Determine the (X, Y) coordinate at the center of the cell enclosing the given text.  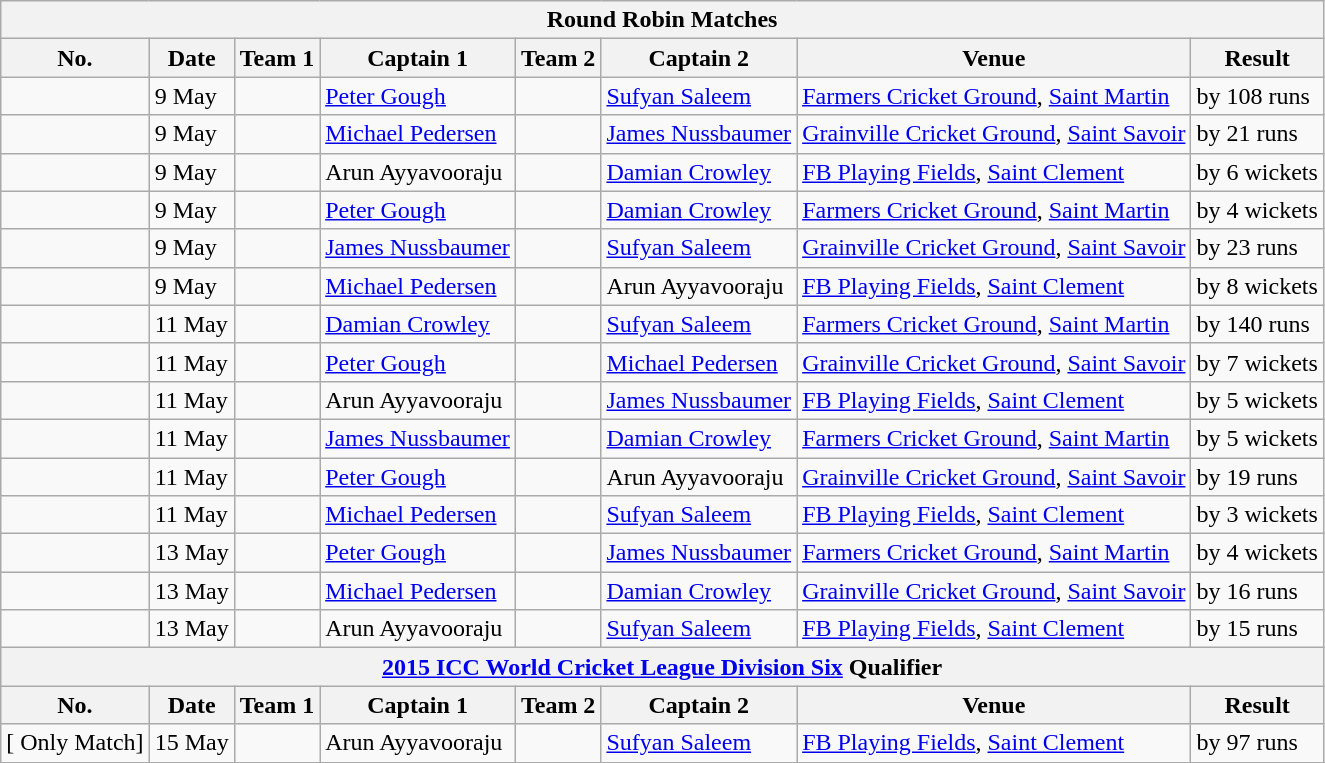
by 16 runs (1257, 591)
by 23 runs (1257, 248)
by 21 runs (1257, 134)
by 8 wickets (1257, 286)
[ Only Match] (75, 743)
by 6 wickets (1257, 172)
by 140 runs (1257, 324)
by 19 runs (1257, 477)
Round Robin Matches (662, 20)
by 3 wickets (1257, 515)
by 108 runs (1257, 96)
2015 ICC World Cricket League Division Six Qualifier (662, 667)
by 7 wickets (1257, 362)
by 97 runs (1257, 743)
by 15 runs (1257, 629)
15 May (192, 743)
